Search for the cell housing the specified text and yield its (x, y) center coordinate. 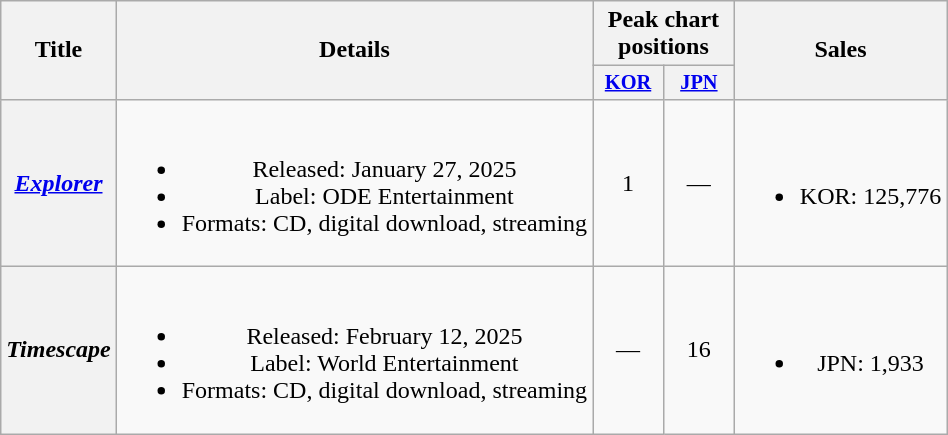
KOR (628, 83)
Peak chart positions (664, 34)
Sales (840, 50)
1 (628, 182)
KOR: 125,776 (840, 182)
Released: January 27, 2025Label: ODE EntertainmentFormats: CD, digital download, streaming (354, 182)
Timescape (58, 350)
Details (354, 50)
Title (58, 50)
Released: February 12, 2025Label: World EntertainmentFormats: CD, digital download, streaming (354, 350)
JPN: 1,933 (840, 350)
Explorer (58, 182)
JPN (698, 83)
16 (698, 350)
